Capture the cell that displays the provided text and extract its [x, y] central coordinate. 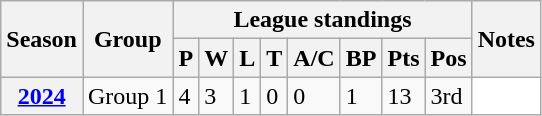
13 [404, 96]
Season [42, 39]
4 [186, 96]
A/C [314, 58]
League standings [322, 20]
2024 [42, 96]
Pos [448, 58]
3 [216, 96]
Group 1 [127, 96]
Notes [506, 39]
BP [361, 58]
Pts [404, 58]
P [186, 58]
L [248, 58]
3rd [448, 96]
W [216, 58]
Group [127, 39]
T [274, 58]
